Find where the given text appears and provide that cell's center as [x, y] coordinate. 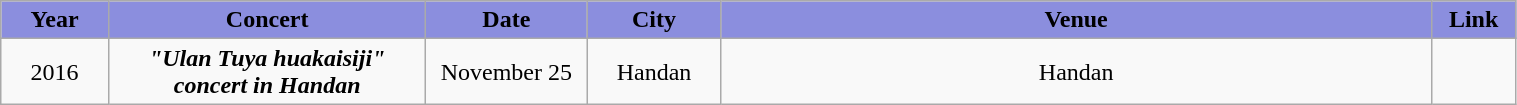
Concert [266, 20]
Date [506, 20]
Venue [1076, 20]
Year [55, 20]
November 25 [506, 72]
2016 [55, 72]
Link [1474, 20]
"Ulan Tuya huakaisiji" concert in Handan [266, 72]
City [654, 20]
